Pinpoint the cell where the given text exists, returning its (x, y) midpoint coordinate. 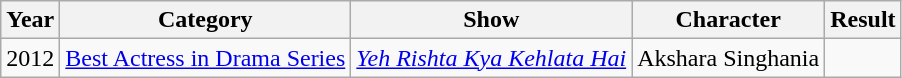
Yeh Rishta Kya Kehlata Hai (492, 58)
Result (863, 20)
Akshara Singhania (728, 58)
Show (492, 20)
Character (728, 20)
Category (206, 20)
Year (30, 20)
Best Actress in Drama Series (206, 58)
2012 (30, 58)
